From the cell containing the given text, extract its center point as [X, Y] coordinate. 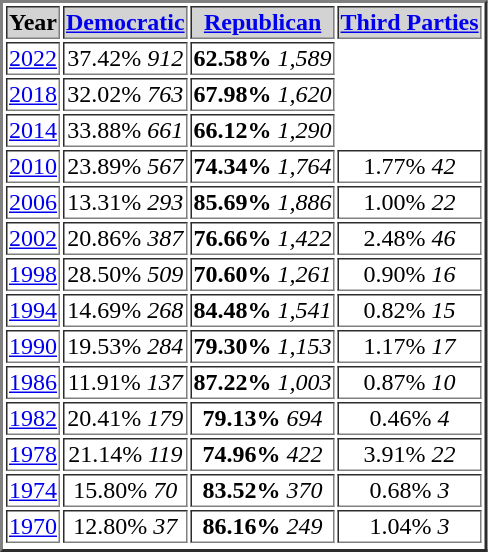
Democratic [126, 22]
20.41% 179 [126, 418]
67.98% 1,620 [263, 94]
70.60% 1,261 [263, 274]
11.91% 137 [126, 382]
1.17% 17 [410, 346]
86.16% 249 [263, 526]
32.02% 763 [126, 94]
1.77% 42 [410, 166]
2014 [33, 130]
23.89% 567 [126, 166]
87.22% 1,003 [263, 382]
62.58% 1,589 [263, 58]
1986 [33, 382]
33.88% 661 [126, 130]
0.82% 15 [410, 310]
14.69% 268 [126, 310]
84.48% 1,541 [263, 310]
79.13% 694 [263, 418]
2006 [33, 202]
3.91% 22 [410, 454]
13.31% 293 [126, 202]
2010 [33, 166]
20.86% 387 [126, 238]
85.69% 1,886 [263, 202]
2002 [33, 238]
76.66% 1,422 [263, 238]
28.50% 509 [126, 274]
0.87% 10 [410, 382]
Year [33, 22]
66.12% 1,290 [263, 130]
37.42% 912 [126, 58]
0.68% 3 [410, 490]
83.52% 370 [263, 490]
Republican [263, 22]
1998 [33, 274]
0.90% 16 [410, 274]
2018 [33, 94]
0.46% 4 [410, 418]
79.30% 1,153 [263, 346]
1970 [33, 526]
2022 [33, 58]
2.48% 46 [410, 238]
1.04% 3 [410, 526]
12.80% 37 [126, 526]
74.34% 1,764 [263, 166]
1974 [33, 490]
19.53% 284 [126, 346]
1.00% 22 [410, 202]
15.80% 70 [126, 490]
1994 [33, 310]
1990 [33, 346]
21.14% 119 [126, 454]
1978 [33, 454]
Third Parties [410, 22]
74.96% 422 [263, 454]
1982 [33, 418]
